Extract the (X, Y) coordinate from the center of the cell holding the provided text.  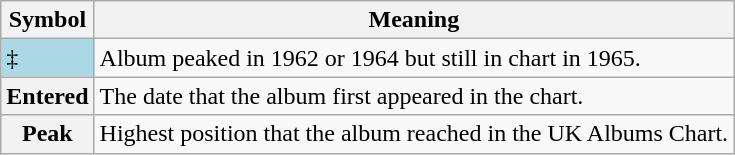
The date that the album first appeared in the chart. (414, 96)
Meaning (414, 20)
‡ (48, 58)
Album peaked in 1962 or 1964 but still in chart in 1965. (414, 58)
Symbol (48, 20)
Entered (48, 96)
Highest position that the album reached in the UK Albums Chart. (414, 134)
Peak (48, 134)
